Capture the cell that displays the provided text and extract its (x, y) central coordinate. 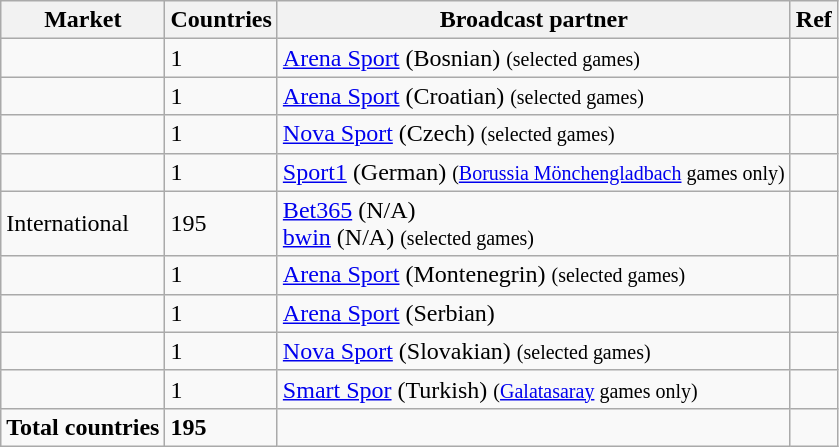
Nova Sport (Czech) (selected games) (534, 134)
Countries (221, 20)
Arena Sport (Bosnian) (selected games) (534, 58)
Broadcast partner (534, 20)
Nova Sport (Slovakian) (selected games) (534, 351)
Sport1 (German) (Borussia Mönchengladbach games only) (534, 172)
Ref (814, 20)
Bet365 (N/A) bwin (N/A) (selected games) (534, 224)
Arena Sport (Serbian) (534, 313)
Smart Spor (Turkish) (Galatasaray games only) (534, 389)
Total countries (83, 427)
Arena Sport (Montenegrin) (selected games) (534, 275)
International (83, 224)
Market (83, 20)
Arena Sport (Croatian) (selected games) (534, 96)
